Identify which cell holds the provided text, then report its (X, Y) central coordinate. 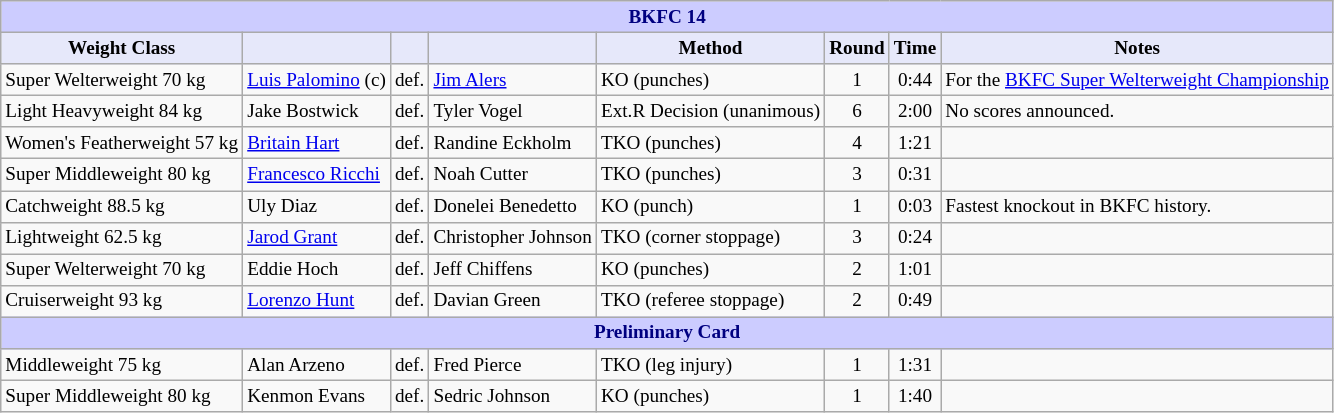
1:40 (914, 396)
Time (914, 48)
Eddie Hoch (317, 270)
Lorenzo Hunt (317, 301)
Francesco Ricchi (317, 175)
2:00 (914, 111)
Round (858, 48)
Light Heavyweight 84 kg (122, 111)
Cruiserweight 93 kg (122, 301)
BKFC 14 (668, 17)
0:44 (914, 80)
Kenmon Evans (317, 396)
Davian Green (513, 301)
0:49 (914, 301)
Britain Hart (317, 143)
Lightweight 62.5 kg (122, 238)
6 (858, 111)
Noah Cutter (513, 175)
0:03 (914, 206)
Sedric Johnson (513, 396)
Tyler Vogel (513, 111)
TKO (leg injury) (710, 365)
Fred Pierce (513, 365)
Middleweight 75 kg (122, 365)
TKO (referee stoppage) (710, 301)
For the BKFC Super Welterweight Championship (1138, 80)
Weight Class (122, 48)
Ext.R Decision (unanimous) (710, 111)
0:24 (914, 238)
Jim Alers (513, 80)
Jarod Grant (317, 238)
4 (858, 143)
Notes (1138, 48)
Randine Eckholm (513, 143)
Method (710, 48)
Jake Bostwick (317, 111)
Fastest knockout in BKFC history. (1138, 206)
KO (punch) (710, 206)
Christopher Johnson (513, 238)
TKO (corner stoppage) (710, 238)
Uly Diaz (317, 206)
1:01 (914, 270)
Jeff Chiffens (513, 270)
1:21 (914, 143)
0:31 (914, 175)
Women's Featherweight 57 kg (122, 143)
Luis Palomino (c) (317, 80)
No scores announced. (1138, 111)
Donelei Benedetto (513, 206)
Alan Arzeno (317, 365)
Catchweight 88.5 kg (122, 206)
1:31 (914, 365)
Preliminary Card (668, 333)
